Identify which cell holds the provided text, then report its [x, y] central coordinate. 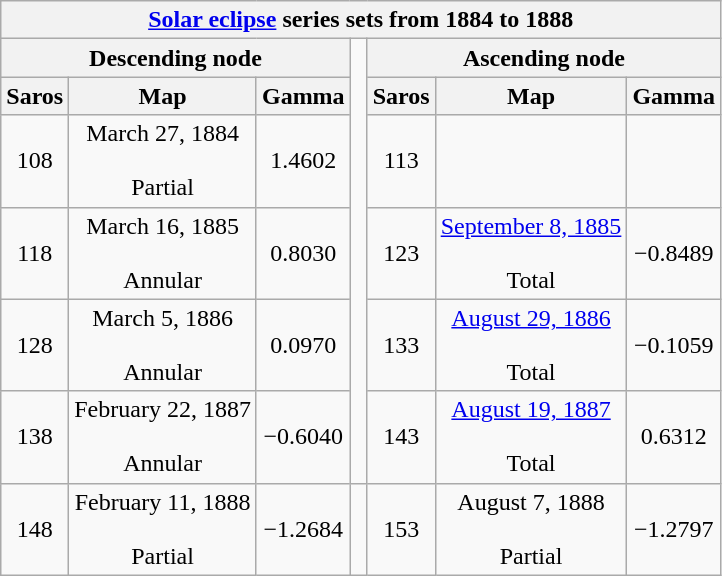
−0.6040 [303, 437]
153 [401, 529]
143 [401, 437]
Ascending node [544, 58]
March 16, 1885Annular [163, 253]
−1.2684 [303, 529]
148 [35, 529]
−1.2797 [674, 529]
February 11, 1888Partial [163, 529]
August 29, 1886Total [531, 345]
March 5, 1886Annular [163, 345]
128 [35, 345]
Solar eclipse series sets from 1884 to 1888 [361, 20]
0.6312 [674, 437]
138 [35, 437]
108 [35, 161]
March 27, 1884Partial [163, 161]
August 19, 1887Total [531, 437]
Descending node [176, 58]
−0.1059 [674, 345]
1.4602 [303, 161]
−0.8489 [674, 253]
118 [35, 253]
113 [401, 161]
September 8, 1885Total [531, 253]
123 [401, 253]
August 7, 1888Partial [531, 529]
133 [401, 345]
February 22, 1887Annular [163, 437]
0.8030 [303, 253]
0.0970 [303, 345]
